Locate the cell with the specified text and output its [x, y] center coordinate. 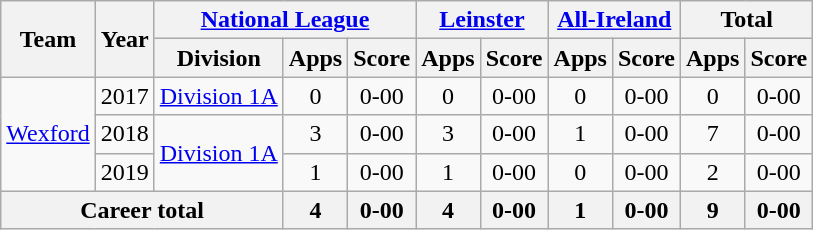
7 [712, 134]
Wexford [48, 134]
2018 [124, 134]
2019 [124, 172]
2 [712, 172]
Career total [142, 210]
Leinster [482, 20]
National League [284, 20]
9 [712, 210]
Division [218, 58]
All-Ireland [614, 20]
Total [746, 20]
Team [48, 39]
Year [124, 39]
2017 [124, 96]
